Detect which cell encompasses the target text, then output its (X, Y) center coordinate. 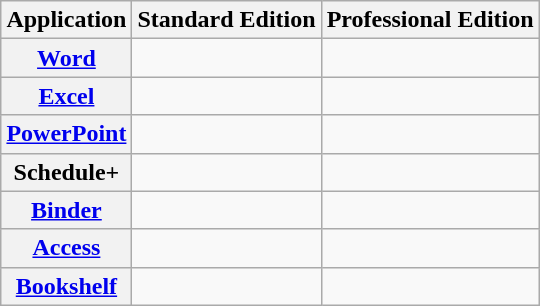
Binder (66, 210)
Schedule+ (66, 172)
Bookshelf (66, 286)
PowerPoint (66, 134)
Excel (66, 96)
Application (66, 20)
Access (66, 248)
Standard Edition (226, 20)
Word (66, 58)
Professional Edition (430, 20)
